Scan for the cell matching the given text and deliver its (X, Y) coordinate at center. 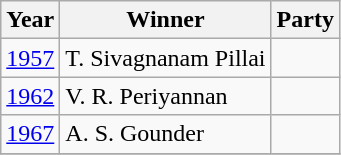
1957 (30, 58)
1967 (30, 134)
Year (30, 20)
V. R. Periyannan (166, 96)
A. S. Gounder (166, 134)
T. Sivagnanam Pillai (166, 58)
Party (305, 20)
1962 (30, 96)
Winner (166, 20)
